Capture the cell that displays the provided text and extract its (x, y) central coordinate. 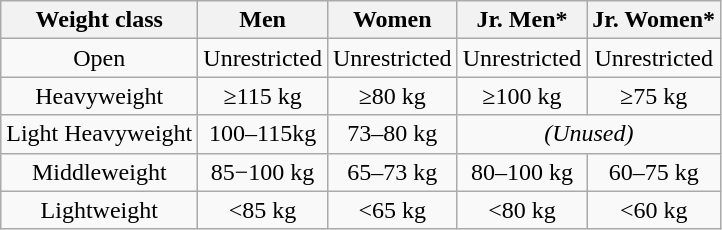
(Unused) (588, 134)
Jr. Men* (522, 20)
≥80 kg (392, 96)
80–100 kg (522, 172)
≥115 kg (263, 96)
Middleweight (100, 172)
<65 kg (392, 210)
Women (392, 20)
Weight class (100, 20)
Lightweight (100, 210)
Open (100, 58)
<60 kg (654, 210)
100–115kg (263, 134)
Light Heavyweight (100, 134)
Heavyweight (100, 96)
85−100 kg (263, 172)
Men (263, 20)
65–73 kg (392, 172)
Jr. Women* (654, 20)
≥75 kg (654, 96)
<80 kg (522, 210)
60–75 kg (654, 172)
≥100 kg (522, 96)
73–80 kg (392, 134)
<85 kg (263, 210)
